Return the [X, Y] coordinate for the center point of the cell that contains the specified text.  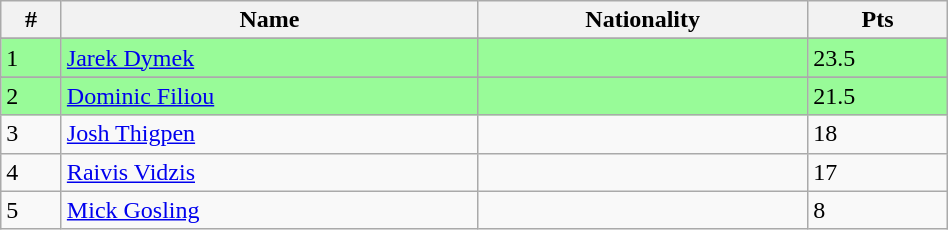
Name [269, 20]
4 [32, 172]
2 [32, 96]
# [32, 20]
17 [878, 172]
Jarek Dymek [269, 58]
18 [878, 134]
Josh Thigpen [269, 134]
3 [32, 134]
23.5 [878, 58]
5 [32, 210]
Raivis Vidzis [269, 172]
Nationality [642, 20]
21.5 [878, 96]
8 [878, 210]
Mick Gosling [269, 210]
Dominic Filiou [269, 96]
Pts [878, 20]
1 [32, 58]
